Return [x, y] of the center of cell containing provided text 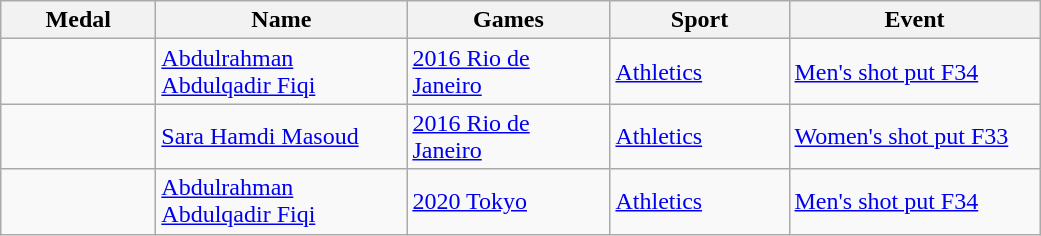
Women's shot put F33 [914, 136]
Sport [700, 20]
Sara Hamdi Masoud [282, 136]
2020 Tokyo [508, 202]
Name [282, 20]
Medal [78, 20]
Games [508, 20]
Event [914, 20]
